Find where the given text appears and provide that cell's center as [X, Y] coordinate. 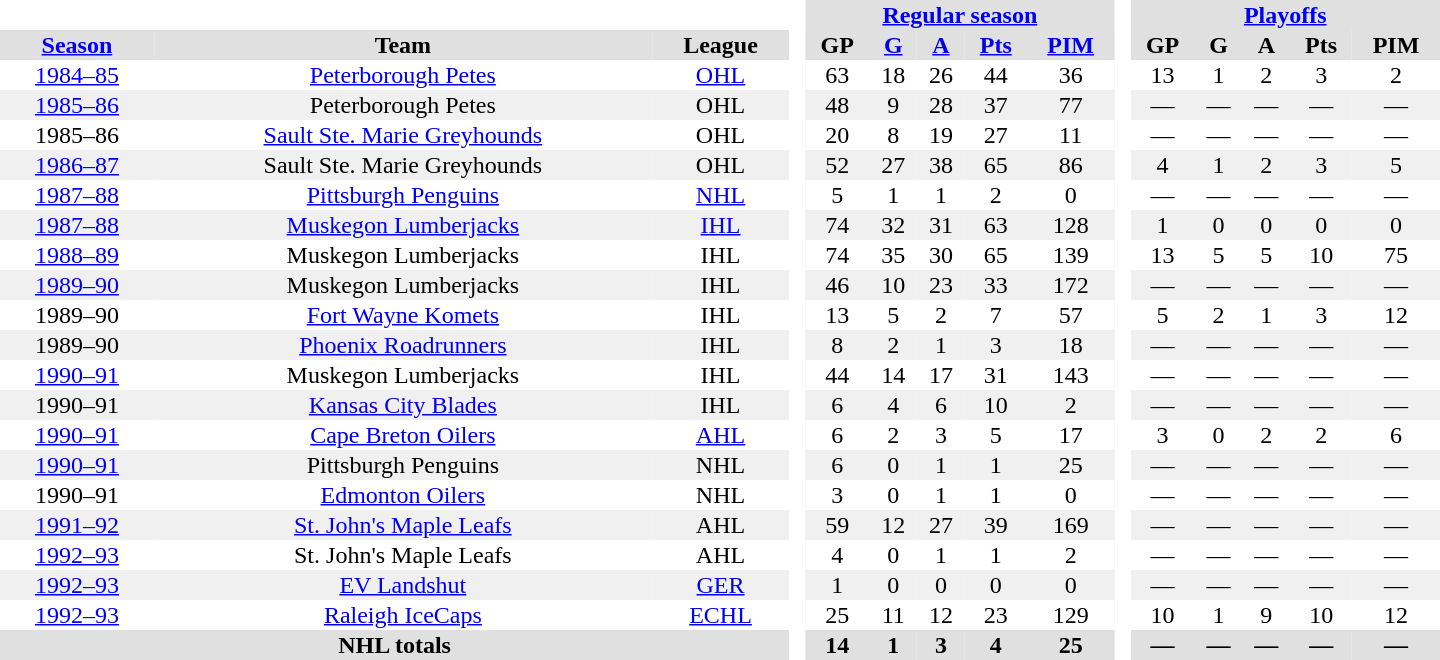
75 [1396, 255]
30 [941, 255]
Regular season [960, 15]
28 [941, 105]
38 [941, 165]
46 [837, 285]
GER [720, 585]
League [720, 45]
143 [1071, 375]
129 [1071, 615]
Team [403, 45]
NHL totals [394, 645]
77 [1071, 105]
ECHL [720, 615]
172 [1071, 285]
20 [837, 135]
Season [77, 45]
1988–89 [77, 255]
EV Landshut [403, 585]
Kansas City Blades [403, 405]
37 [996, 105]
Edmonton Oilers [403, 495]
48 [837, 105]
33 [996, 285]
36 [1071, 75]
86 [1071, 165]
169 [1071, 525]
Raleigh IceCaps [403, 615]
Phoenix Roadrunners [403, 345]
52 [837, 165]
1984–85 [77, 75]
Playoffs [1285, 15]
57 [1071, 315]
59 [837, 525]
Cape Breton Oilers [403, 435]
1991–92 [77, 525]
1986–87 [77, 165]
Fort Wayne Komets [403, 315]
26 [941, 75]
139 [1071, 255]
32 [893, 225]
35 [893, 255]
7 [996, 315]
128 [1071, 225]
39 [996, 525]
19 [941, 135]
